Provide the [x, y] coordinate of the cell's center where the given text is located.  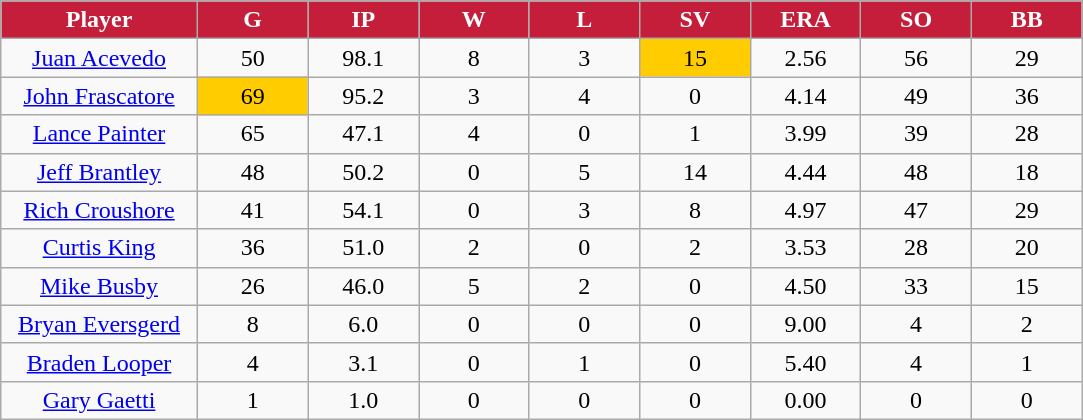
4.97 [806, 210]
50 [252, 58]
33 [916, 286]
Rich Croushore [100, 210]
ERA [806, 20]
W [474, 20]
41 [252, 210]
IP [364, 20]
Juan Acevedo [100, 58]
95.2 [364, 96]
Player [100, 20]
3.1 [364, 362]
50.2 [364, 172]
47.1 [364, 134]
Bryan Eversgerd [100, 324]
14 [696, 172]
Braden Looper [100, 362]
4.14 [806, 96]
1.0 [364, 400]
BB [1026, 20]
4.44 [806, 172]
47 [916, 210]
SO [916, 20]
3.99 [806, 134]
98.1 [364, 58]
G [252, 20]
18 [1026, 172]
46.0 [364, 286]
54.1 [364, 210]
9.00 [806, 324]
5.40 [806, 362]
2.56 [806, 58]
Jeff Brantley [100, 172]
L [584, 20]
3.53 [806, 248]
49 [916, 96]
51.0 [364, 248]
Mike Busby [100, 286]
0.00 [806, 400]
6.0 [364, 324]
39 [916, 134]
26 [252, 286]
4.50 [806, 286]
John Frascatore [100, 96]
Curtis King [100, 248]
56 [916, 58]
69 [252, 96]
Gary Gaetti [100, 400]
SV [696, 20]
Lance Painter [100, 134]
65 [252, 134]
20 [1026, 248]
